Return the [X, Y] coordinate for the center point of the cell that contains the specified text.  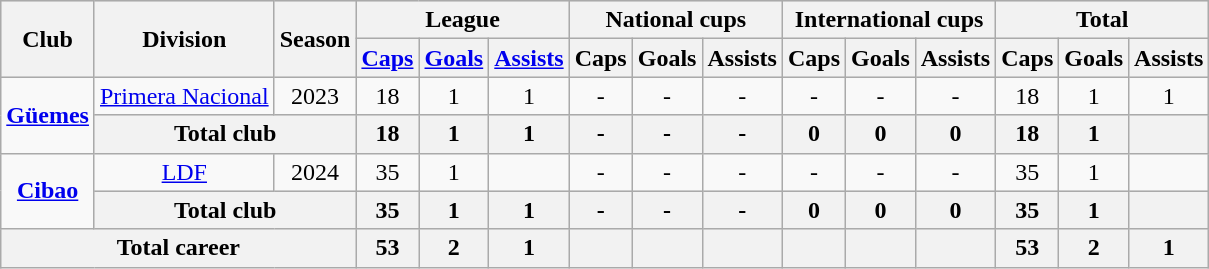
Division [184, 39]
National cups [676, 20]
Club [48, 39]
Cibao [48, 191]
Güemes [48, 115]
Primera Nacional [184, 96]
Total [1102, 20]
League [462, 20]
Season [315, 39]
International cups [888, 20]
2024 [315, 172]
2023 [315, 96]
Total career [178, 248]
LDF [184, 172]
